Capture the cell that displays the provided text and extract its [X, Y] central coordinate. 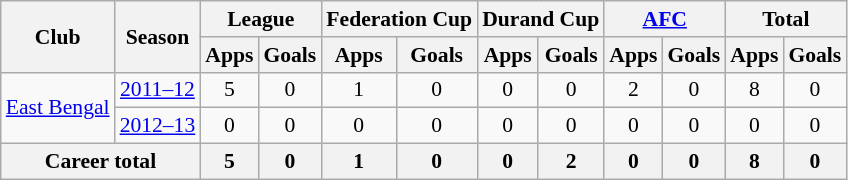
Total [786, 19]
East Bengal [58, 108]
Career total [101, 162]
League [260, 19]
Durand Cup [540, 19]
2012–13 [158, 126]
Season [158, 36]
Federation Cup [399, 19]
AFC [664, 19]
2011–12 [158, 90]
Club [58, 36]
